Provide the (X, Y) coordinate of the cell's center where the given text is located.  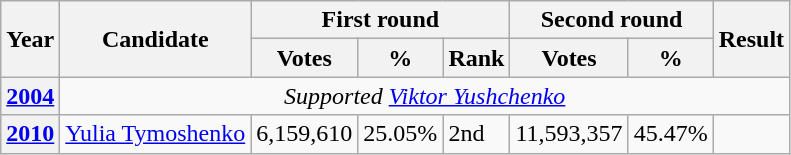
Year (30, 39)
Candidate (156, 39)
First round (380, 20)
2010 (30, 134)
Rank (476, 58)
11,593,357 (569, 134)
2nd (476, 134)
Yulia Tymoshenko (156, 134)
Supported Viktor Yushchenko (425, 96)
2004 (30, 96)
Result (751, 39)
25.05% (400, 134)
6,159,610 (304, 134)
45.47% (670, 134)
Second round (612, 20)
